Locate the cell with the specified text and output its (X, Y) center coordinate. 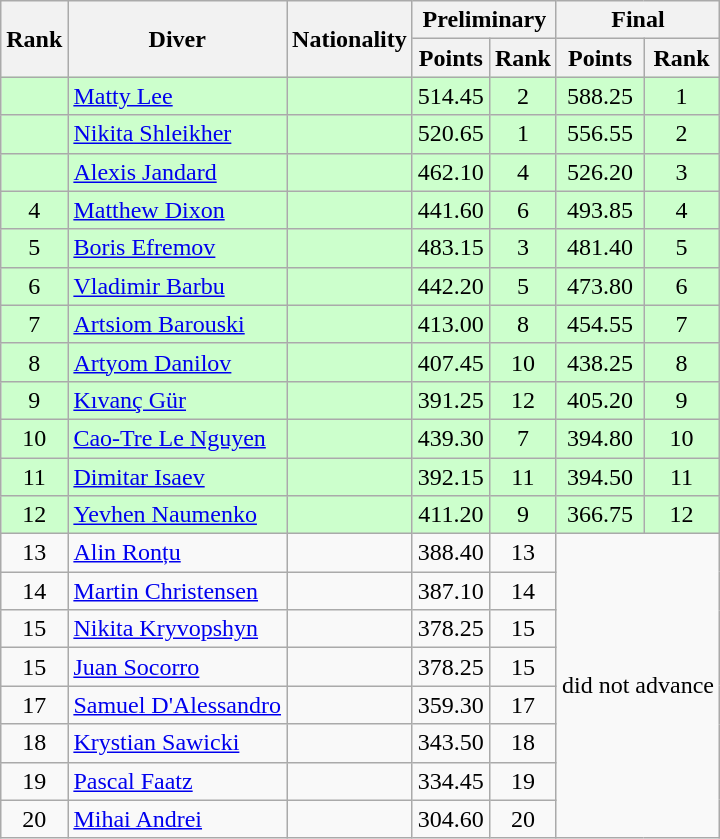
394.80 (600, 438)
588.25 (600, 96)
Matthew Dixon (178, 210)
Samuel D'Alessandro (178, 705)
441.60 (450, 210)
394.50 (600, 477)
483.15 (450, 248)
Pascal Faatz (178, 781)
526.20 (600, 172)
388.40 (450, 553)
413.00 (450, 324)
Preliminary (484, 20)
304.60 (450, 819)
387.10 (450, 591)
Artyom Danilov (178, 362)
473.80 (600, 286)
Yevhen Naumenko (178, 515)
405.20 (600, 400)
Artsiom Barouski (178, 324)
Vladimir Barbu (178, 286)
514.45 (450, 96)
520.65 (450, 134)
493.85 (600, 210)
Krystian Sawicki (178, 743)
Nikita Shleikher (178, 134)
391.25 (450, 400)
Dimitar Isaev (178, 477)
Nationality (350, 39)
366.75 (600, 515)
462.10 (450, 172)
Nikita Kryvopshyn (178, 629)
Cao-Tre Le Nguyen (178, 438)
439.30 (450, 438)
did not advance (638, 686)
Juan Socorro (178, 667)
454.55 (600, 324)
Kıvanç Gür (178, 400)
Diver (178, 39)
407.45 (450, 362)
334.45 (450, 781)
481.40 (600, 248)
Matty Lee (178, 96)
Martin Christensen (178, 591)
359.30 (450, 705)
343.50 (450, 743)
438.25 (600, 362)
Boris Efremov (178, 248)
392.15 (450, 477)
411.20 (450, 515)
Mihai Andrei (178, 819)
Alexis Jandard (178, 172)
Final (638, 20)
Alin Ronțu (178, 553)
442.20 (450, 286)
556.55 (600, 134)
